Identify which cell holds the provided text, then report its (x, y) central coordinate. 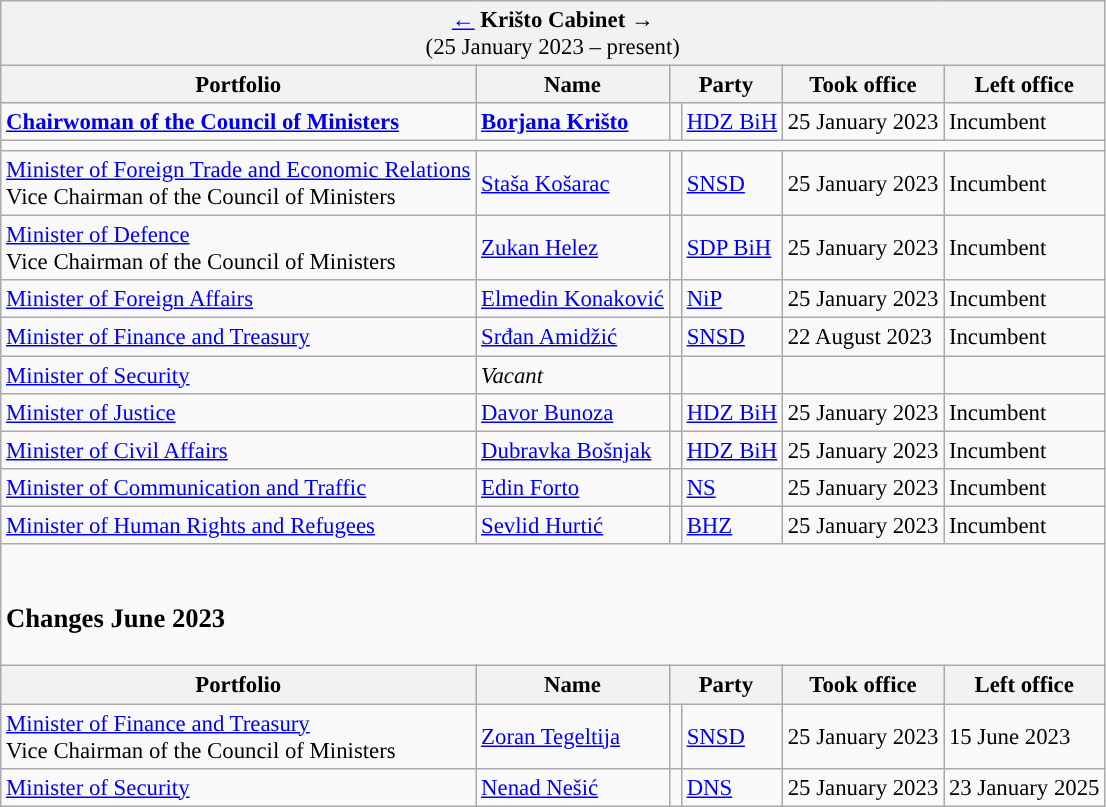
Minister of Foreign Trade and Economic Relations Vice Chairman of the Council of Ministers (238, 184)
Dubravka Bošnjak (572, 450)
23 January 2025 (1024, 787)
Edin Forto (572, 487)
22 August 2023 (862, 337)
Vacant (572, 375)
Nenad Nešić (572, 787)
Davor Bunoza (572, 412)
Minister of Defence Vice Chairman of the Council of Ministers (238, 248)
NiP (732, 299)
Minister of Foreign Affairs (238, 299)
SDP BiH (732, 248)
Minister of Human Rights and Refugees (238, 525)
BHZ (732, 525)
Zukan Helez (572, 248)
Minister of Finance and Treasury (238, 337)
Elmedin Konaković (572, 299)
Minister of Civil Affairs (238, 450)
15 June 2023 (1024, 736)
Chairwoman of the Council of Ministers (238, 122)
Borjana Krišto (572, 122)
Sevlid Hurtić (572, 525)
Zoran Tegeltija (572, 736)
← Krišto Cabinet → (25 January 2023 – present) (553, 34)
Srđan Amidžić (572, 337)
Changes June 2023 (553, 605)
NS (732, 487)
Minister of Justice (238, 412)
DNS (732, 787)
Staša Košarac (572, 184)
Minister of Finance and Treasury Vice Chairman of the Council of Ministers (238, 736)
Minister of Communication and Traffic (238, 487)
